Detect which cell encompasses the target text, then output its (x, y) center coordinate. 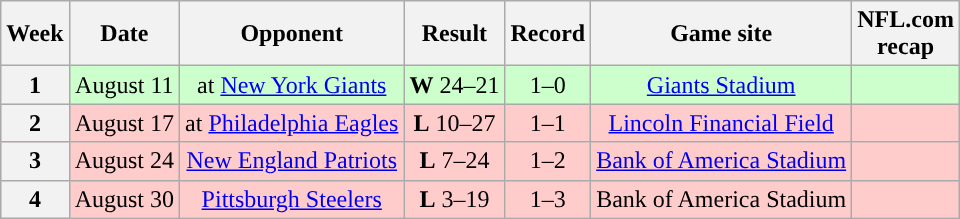
1–1 (548, 123)
Giants Stadium (722, 85)
August 30 (124, 199)
L 7–24 (454, 161)
Result (454, 34)
at New York Giants (292, 85)
Week (35, 34)
1 (35, 85)
Opponent (292, 34)
Pittsburgh Steelers (292, 199)
Date (124, 34)
W 24–21 (454, 85)
New England Patriots (292, 161)
at Philadelphia Eagles (292, 123)
August 11 (124, 85)
August 17 (124, 123)
1–2 (548, 161)
1–0 (548, 85)
L 3–19 (454, 199)
4 (35, 199)
August 24 (124, 161)
2 (35, 123)
Lincoln Financial Field (722, 123)
3 (35, 161)
L 10–27 (454, 123)
Record (548, 34)
Game site (722, 34)
1–3 (548, 199)
NFL.comrecap (906, 34)
